Return (X, Y) of the center of cell containing provided text 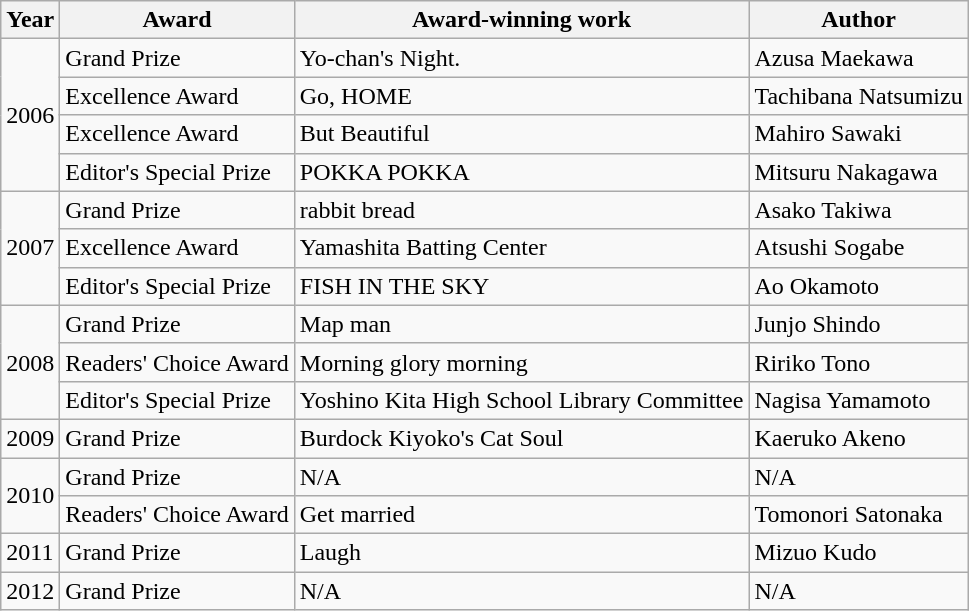
Kaeruko Akeno (858, 438)
Atsushi Sogabe (858, 248)
2012 (30, 591)
Azusa Maekawa (858, 58)
Yo-chan's Night. (522, 58)
Ririko Tono (858, 362)
Author (858, 20)
Morning glory morning (522, 362)
Go, HOME (522, 96)
2009 (30, 438)
Tomonori Satonaka (858, 515)
Yamashita Batting Center (522, 248)
Mahiro Sawaki (858, 134)
Yoshino Kita High School Library Committee (522, 400)
Laugh (522, 553)
2008 (30, 362)
Mitsuru Nakagawa (858, 172)
Junjo Shindo (858, 324)
Map man (522, 324)
But Beautiful (522, 134)
FISH IN THE SKY (522, 286)
Year (30, 20)
2007 (30, 248)
rabbit bread (522, 210)
2010 (30, 496)
2006 (30, 115)
POKKA POKKA (522, 172)
Award-winning work (522, 20)
2011 (30, 553)
Tachibana Natsumizu (858, 96)
Get married (522, 515)
Nagisa Yamamoto (858, 400)
Burdock Kiyoko's Cat Soul (522, 438)
Ao Okamoto (858, 286)
Award (177, 20)
Asako Takiwa (858, 210)
Mizuo Kudo (858, 553)
